Scan for the cell matching the given text and deliver its (X, Y) coordinate at center. 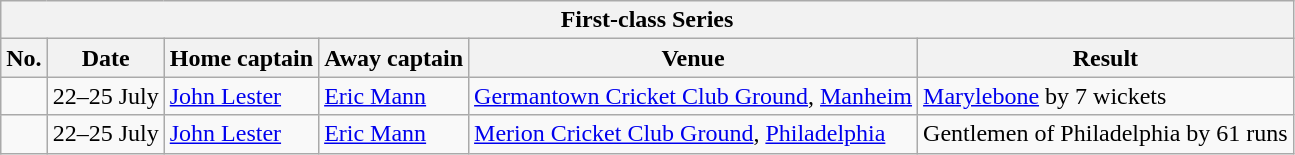
Home captain (241, 58)
Venue (694, 58)
Gentlemen of Philadelphia by 61 runs (1106, 134)
No. (24, 58)
First-class Series (647, 20)
Result (1106, 58)
Date (106, 58)
Marylebone by 7 wickets (1106, 96)
Away captain (394, 58)
Merion Cricket Club Ground, Philadelphia (694, 134)
Germantown Cricket Club Ground, Manheim (694, 96)
